For the text-containing cell, return its midpoint in (x, y) coordinate format. 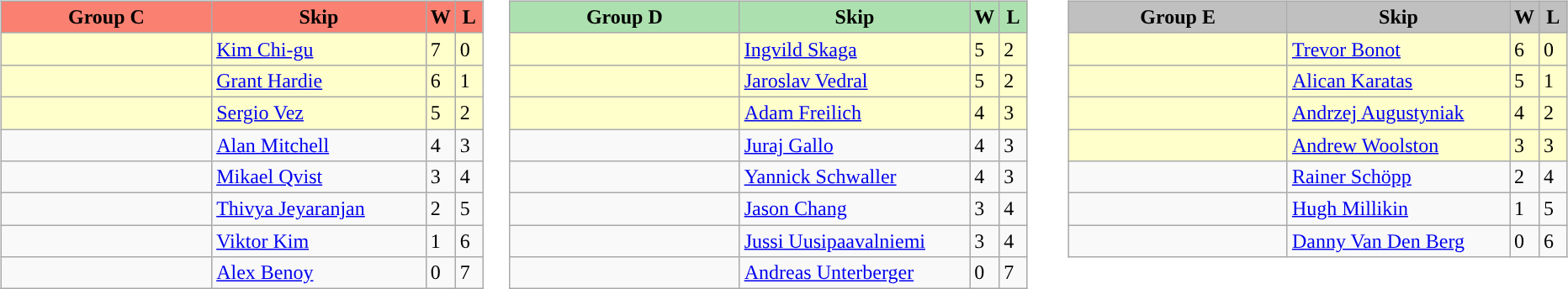
Adam Freilich (855, 113)
Mikael Qvist (320, 177)
Alan Mitchell (320, 145)
Trevor Bonot (1398, 49)
Rainer Schöpp (1398, 177)
Jussi Uusipaavalniemi (855, 241)
Jaroslav Vedral (855, 81)
Andrzej Augustyniak (1398, 113)
Viktor Kim (320, 241)
Danny Van Den Berg (1398, 241)
Thivya Jeyaranjan (320, 209)
Group E (1178, 17)
Group D (625, 17)
Kim Chi-gu (320, 49)
Alican Karatas (1398, 81)
Jason Chang (855, 209)
Hugh Millikin (1398, 209)
Sergio Vez (320, 113)
Group C (106, 17)
Andrew Woolston (1398, 145)
Alex Benoy (320, 273)
Ingvild Skaga (855, 49)
Yannick Schwaller (855, 177)
Grant Hardie (320, 81)
Juraj Gallo (855, 145)
Andreas Unterberger (855, 273)
